Provide the [x, y] coordinate of the cell's center where the given text is located.  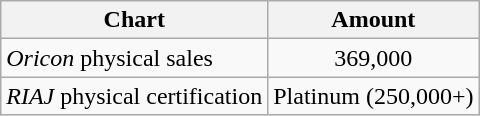
369,000 [374, 58]
RIAJ physical certification [134, 96]
Amount [374, 20]
Chart [134, 20]
Platinum (250,000+) [374, 96]
Oricon physical sales [134, 58]
